From the cell containing the given text, extract its center point as (x, y) coordinate. 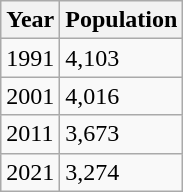
4,016 (122, 96)
Year (30, 20)
Population (122, 20)
2021 (30, 172)
3,274 (122, 172)
3,673 (122, 134)
2001 (30, 96)
1991 (30, 58)
2011 (30, 134)
4,103 (122, 58)
